Extract the (X, Y) coordinate from the center of the cell holding the provided text.  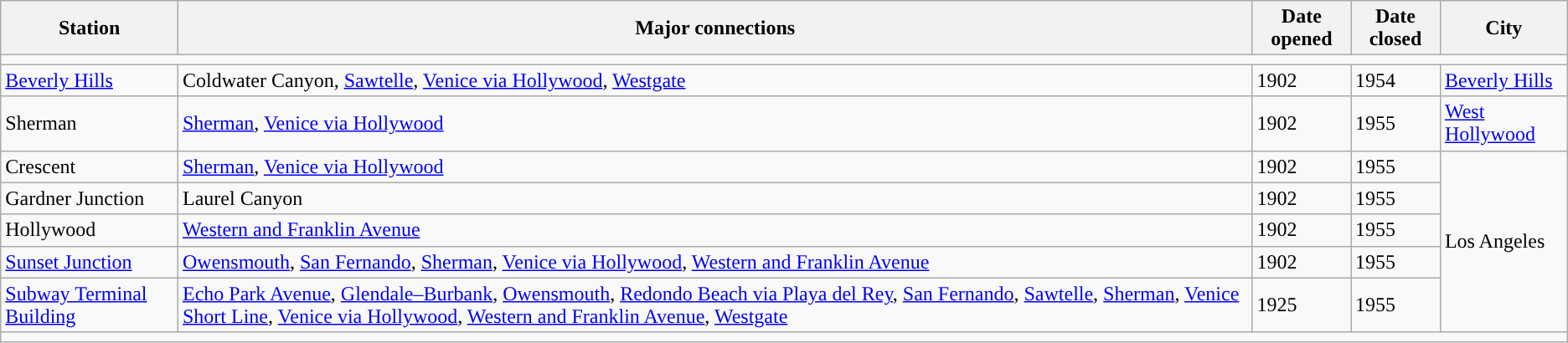
Gardner Junction (90, 198)
Coldwater Canyon, Sawtelle, Venice via Hollywood, Westgate (715, 80)
Subway Terminal Building (90, 305)
Crescent (90, 166)
Hollywood (90, 230)
Major connections (715, 28)
1925 (1302, 305)
Laurel Canyon (715, 198)
Los Angeles (1504, 241)
Western and Franklin Avenue (715, 230)
City (1504, 28)
1954 (1395, 80)
Station (90, 28)
Owensmouth, San Fernando, Sherman, Venice via Hollywood, Western and Franklin Avenue (715, 262)
Sunset Junction (90, 262)
Date closed (1395, 28)
West Hollywood (1504, 124)
Sherman (90, 124)
Date opened (1302, 28)
